Search for the cell housing the specified text and yield its [x, y] center coordinate. 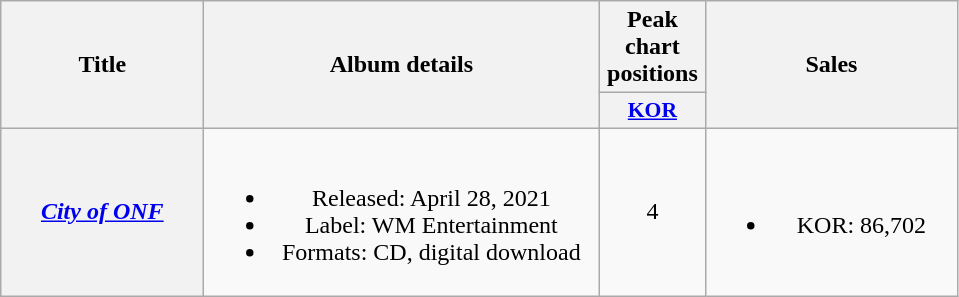
Peak chart positions [652, 47]
Sales [832, 65]
KOR [652, 111]
City of ONF [102, 212]
4 [652, 212]
KOR: 86,702 [832, 212]
Released: April 28, 2021Label: WM EntertainmentFormats: CD, digital download [402, 212]
Album details [402, 65]
Title [102, 65]
